Provide the (x, y) coordinate of the cell's center where the given text is located.  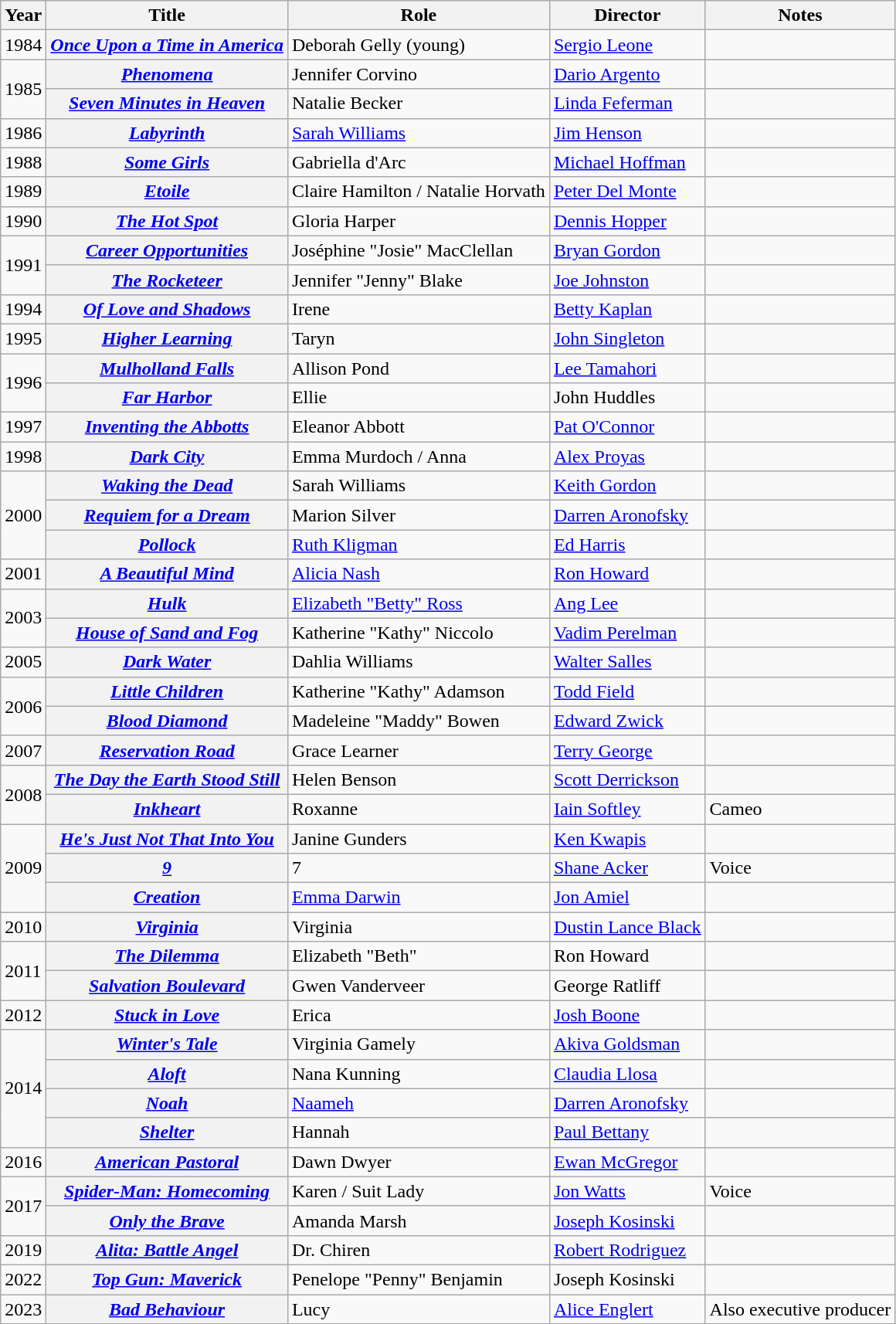
Director (627, 15)
2023 (23, 1309)
House of Sand and Fog (167, 633)
Akiva Goldsman (627, 1044)
Spider-Man: Homecoming (167, 1191)
The Rocketeer (167, 280)
Blood Diamond (167, 721)
Waking the Dead (167, 486)
Ed Harris (627, 545)
Only the Brave (167, 1220)
Of Love and Shadows (167, 309)
A Beautiful Mind (167, 574)
Ewan McGregor (627, 1162)
Claudia Llosa (627, 1074)
Taryn (419, 338)
Josh Boone (627, 1015)
2014 (23, 1088)
Naameh (419, 1103)
Some Girls (167, 162)
He's Just Not That Into You (167, 838)
Mulholland Falls (167, 368)
Terry George (627, 750)
Sergio Leone (627, 45)
2012 (23, 1015)
1989 (23, 192)
Reservation Road (167, 750)
Elizabeth "Betty" Ross (419, 603)
Ken Kwapis (627, 838)
Creation (167, 898)
John Singleton (627, 338)
Claire Hamilton / Natalie Horvath (419, 192)
Roxanne (419, 809)
The Hot Spot (167, 221)
Dahlia Williams (419, 662)
Hannah (419, 1132)
Dr. Chiren (419, 1250)
Dennis Hopper (627, 221)
2011 (23, 971)
Erica (419, 1015)
Role (419, 15)
Top Gun: Maverick (167, 1279)
Salvation Boulevard (167, 986)
Hulk (167, 603)
Alicia Nash (419, 574)
1994 (23, 309)
Edward Zwick (627, 721)
Paul Bettany (627, 1132)
Pollock (167, 545)
Dark Water (167, 662)
Keith Gordon (627, 486)
Jennifer "Jenny" Blake (419, 280)
Jon Watts (627, 1191)
Dario Argento (627, 74)
Lucy (419, 1309)
9 (167, 868)
2016 (23, 1162)
Katherine "Kathy" Niccolo (419, 633)
John Huddles (627, 398)
Dark City (167, 457)
The Dilemma (167, 956)
Joséphine "Josie" MacClellan (419, 250)
Jennifer Corvino (419, 74)
Marion Silver (419, 515)
1986 (23, 133)
2001 (23, 574)
Little Children (167, 691)
2006 (23, 706)
Helen Benson (419, 779)
Alex Proyas (627, 457)
Ellie (419, 398)
Once Upon a Time in America (167, 45)
Robert Rodriguez (627, 1250)
1985 (23, 89)
Virginia Gamely (419, 1044)
1995 (23, 338)
Amanda Marsh (419, 1220)
Michael Hoffman (627, 162)
Irene (419, 309)
Peter Del Monte (627, 192)
Dawn Dwyer (419, 1162)
1984 (23, 45)
George Ratliff (627, 986)
Natalie Becker (419, 104)
2017 (23, 1206)
Year (23, 15)
Ang Lee (627, 603)
Emma Darwin (419, 898)
Eleanor Abbott (419, 427)
Jim Henson (627, 133)
Pat O'Connor (627, 427)
Deborah Gelly (young) (419, 45)
Katherine "Kathy" Adamson (419, 691)
Betty Kaplan (627, 309)
1990 (23, 221)
Career Opportunities (167, 250)
Inkheart (167, 809)
Dustin Lance Black (627, 927)
Jon Amiel (627, 898)
Inventing the Abbotts (167, 427)
Joe Johnston (627, 280)
1998 (23, 457)
Janine Gunders (419, 838)
2008 (23, 794)
Walter Salles (627, 662)
American Pastoral (167, 1162)
Vadim Perelman (627, 633)
7 (419, 868)
Gabriella d'Arc (419, 162)
1991 (23, 265)
Shane Acker (627, 868)
Grace Learner (419, 750)
Aloft (167, 1074)
Shelter (167, 1132)
Notes (800, 15)
Requiem for a Dream (167, 515)
Gloria Harper (419, 221)
Gwen Vanderveer (419, 986)
1988 (23, 162)
Seven Minutes in Heaven (167, 104)
Stuck in Love (167, 1015)
Scott Derrickson (627, 779)
Also executive producer (800, 1309)
2010 (23, 927)
Karen / Suit Lady (419, 1191)
Phenomena (167, 74)
Bad Behaviour (167, 1309)
2005 (23, 662)
Noah (167, 1103)
Etoile (167, 192)
Labyrinth (167, 133)
1996 (23, 383)
Penelope "Penny" Benjamin (419, 1279)
Bryan Gordon (627, 250)
Lee Tamahori (627, 368)
Linda Feferman (627, 104)
2009 (23, 867)
Higher Learning (167, 338)
1997 (23, 427)
Todd Field (627, 691)
Elizabeth "Beth" (419, 956)
Emma Murdoch / Anna (419, 457)
Madeleine "Maddy" Bowen (419, 721)
Nana Kunning (419, 1074)
2019 (23, 1250)
Alita: Battle Angel (167, 1250)
2007 (23, 750)
Iain Softley (627, 809)
Alice Englert (627, 1309)
Far Harbor (167, 398)
2003 (23, 618)
Title (167, 15)
Ruth Kligman (419, 545)
Cameo (800, 809)
2022 (23, 1279)
The Day the Earth Stood Still (167, 779)
2000 (23, 515)
Winter's Tale (167, 1044)
Allison Pond (419, 368)
